From the cell containing the given text, extract its center point as (X, Y) coordinate. 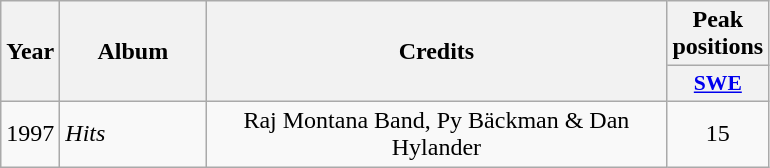
Credits (436, 52)
Peak positions (718, 34)
Hits (133, 134)
Raj Montana Band, Py Bäckman & Dan Hylander (436, 134)
Year (30, 52)
SWE (718, 84)
Album (133, 52)
1997 (30, 134)
15 (718, 134)
